Provide the (x, y) coordinate of the cell's center where the given text is located.  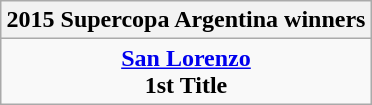
2015 Supercopa Argentina winners (186, 20)
San Lorenzo1st Title (186, 72)
